Return [x, y] of the center of cell containing provided text 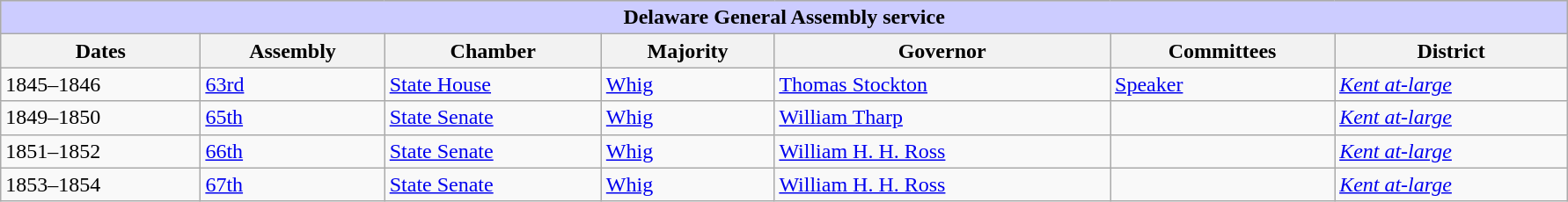
Assembly [292, 51]
63rd [292, 84]
Governor [942, 51]
67th [292, 184]
Delaware General Assembly service [785, 18]
William Tharp [942, 118]
Dates [100, 51]
Majority [688, 51]
65th [292, 118]
District [1452, 51]
1853–1854 [100, 184]
1851–1852 [100, 151]
1849–1850 [100, 118]
Speaker [1223, 84]
66th [292, 151]
Chamber [493, 51]
State House [493, 84]
1845–1846 [100, 84]
Thomas Stockton [942, 84]
Committees [1223, 51]
